Locate the cell with the specified text and output its [x, y] center coordinate. 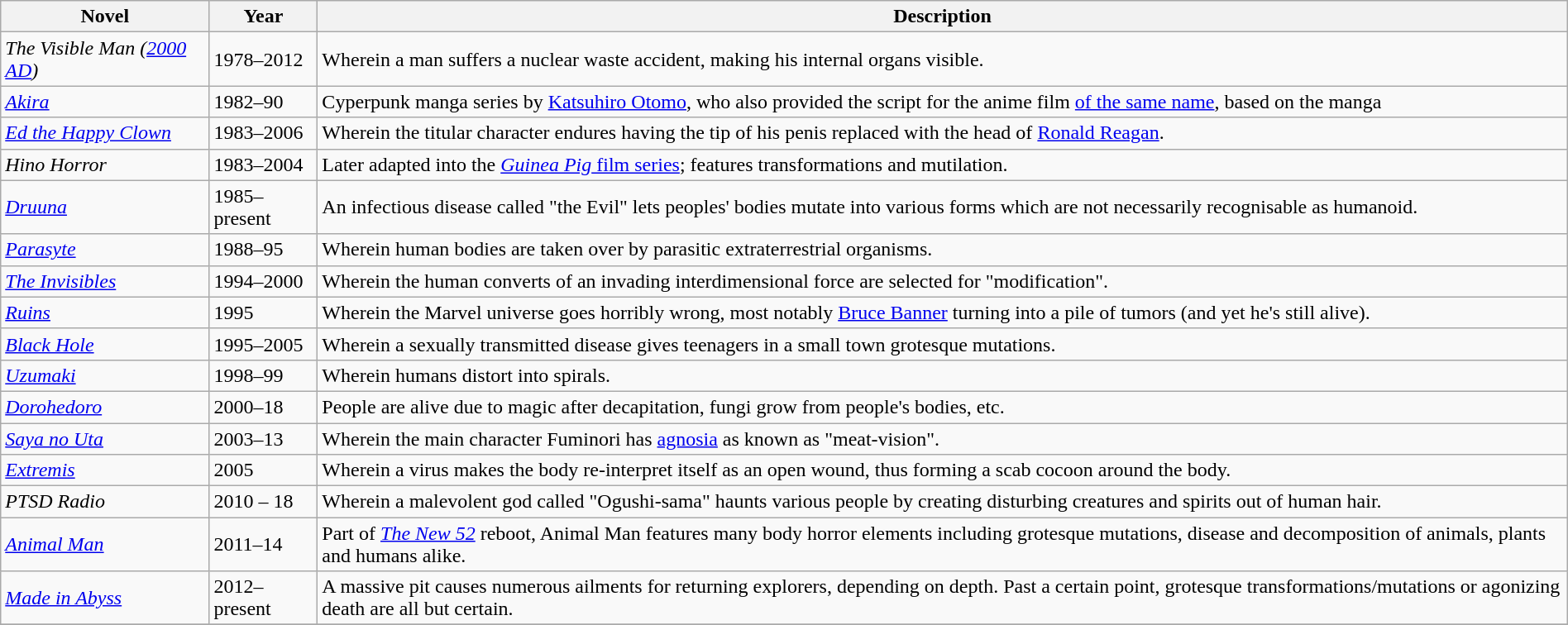
Wherein the main character Fuminori has agnosia as known as "meat-vision". [943, 439]
Wherein a sexually transmitted disease gives teenagers in a small town grotesque mutations. [943, 344]
2012–present [263, 599]
2005 [263, 470]
PTSD Radio [105, 502]
The Invisibles [105, 281]
Novel [105, 17]
1998–99 [263, 375]
Wherein the Marvel universe goes horribly wrong, most notably Bruce Banner turning into a pile of tumors (and yet he's still alive). [943, 312]
Wherein a virus makes the body re-interpret itself as an open wound, thus forming a scab cocoon around the body. [943, 470]
Wherein the titular character endures having the tip of his penis replaced with the head of Ronald Reagan. [943, 133]
2010 – 18 [263, 502]
1982–90 [263, 102]
Made in Abyss [105, 599]
2003–13 [263, 439]
Black Hole [105, 344]
Wherein human bodies are taken over by parasitic extraterrestrial organisms. [943, 250]
2011–14 [263, 544]
Wherein the human converts of an invading interdimensional force are selected for "modification". [943, 281]
Extremis [105, 470]
1988–95 [263, 250]
Animal Man [105, 544]
1983–2006 [263, 133]
The Visible Man (2000 AD) [105, 60]
1994–2000 [263, 281]
Akira [105, 102]
1978–2012 [263, 60]
1995–2005 [263, 344]
Wherein humans distort into spirals. [943, 375]
Druuna [105, 207]
Ruins [105, 312]
Wherein a malevolent god called "Ogushi-sama" haunts various people by creating disturbing creatures and spirits out of human hair. [943, 502]
Hino Horror [105, 165]
Cyperpunk manga series by Katsuhiro Otomo, who also provided the script for the anime film of the same name, based on the manga [943, 102]
1995 [263, 312]
Description [943, 17]
Wherein a man suffers a nuclear waste accident, making his internal organs visible. [943, 60]
1983–2004 [263, 165]
2000–18 [263, 407]
Ed the Happy Clown [105, 133]
People are alive due to magic after decapitation, fungi grow from people's bodies, etc. [943, 407]
Year [263, 17]
Uzumaki [105, 375]
Dorohedoro [105, 407]
An infectious disease called "the Evil" lets peoples' bodies mutate into various forms which are not necessarily recognisable as humanoid. [943, 207]
Later adapted into the Guinea Pig film series; features transformations and mutilation. [943, 165]
Parasyte [105, 250]
1985–present [263, 207]
Saya no Uta [105, 439]
